Determine the [x, y] coordinate at the center of the cell enclosing the given text.  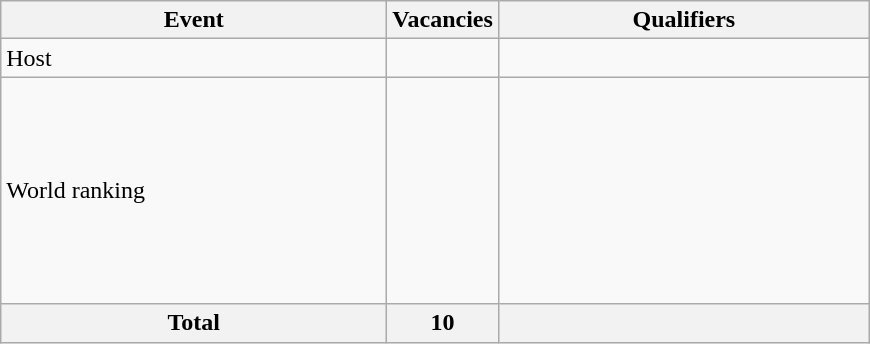
Total [194, 323]
10 [443, 323]
Host [194, 58]
Vacancies [443, 20]
World ranking [194, 190]
Event [194, 20]
Qualifiers [684, 20]
